From the cell containing the given text, extract its center point as (X, Y) coordinate. 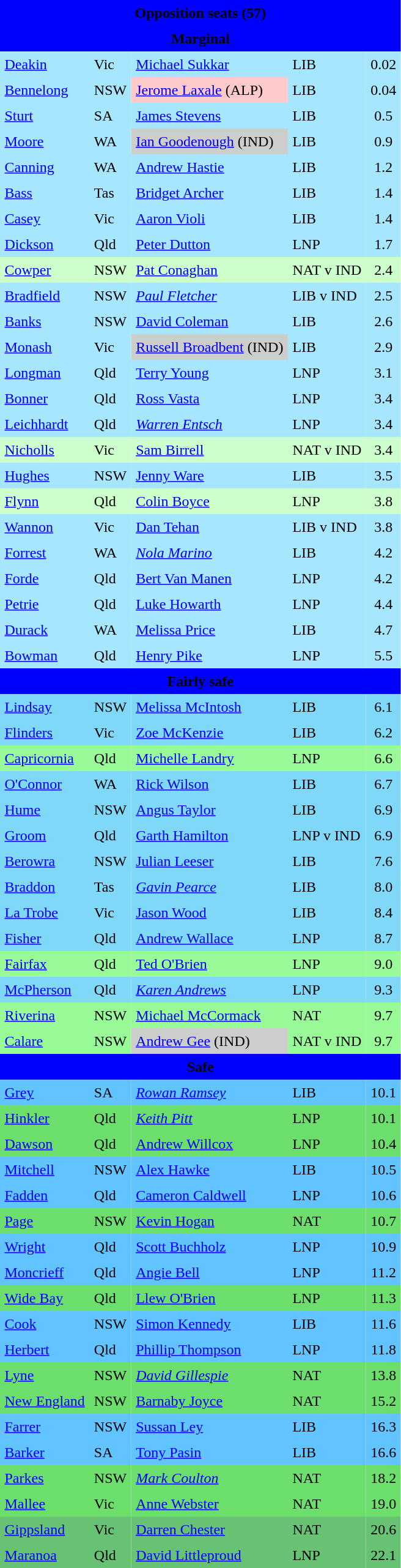
Ross Vasta (210, 399)
Calare (45, 1042)
Parkes (45, 1479)
10.6 (384, 1196)
6.6 (384, 759)
8.7 (384, 939)
Hume (45, 810)
Scott Buchholz (210, 1247)
Ted O'Brien (210, 965)
Phillip Thompson (210, 1350)
Casey (45, 219)
Lyne (45, 1376)
Peter Dutton (210, 245)
La Trobe (45, 913)
10.9 (384, 1247)
Durack (45, 630)
Bass (45, 193)
McPherson (45, 990)
Dan Tehan (210, 528)
8.4 (384, 913)
10.4 (384, 1144)
Jason Wood (210, 913)
Gavin Pearce (210, 887)
2.5 (384, 296)
Forde (45, 579)
11.3 (384, 1299)
11.8 (384, 1350)
0.9 (384, 142)
0.5 (384, 116)
Terry Young (210, 373)
Riverina (45, 1016)
Warren Entsch (210, 425)
Andrew Gee (IND) (210, 1042)
Kevin Hogan (210, 1222)
Bowman (45, 656)
Fairfax (45, 965)
Angus Taylor (210, 810)
Mallee (45, 1504)
Canning (45, 168)
4.7 (384, 630)
16.3 (384, 1427)
Capricornia (45, 759)
1.7 (384, 245)
Mark Coulton (210, 1479)
1.2 (384, 168)
Alex Hawke (210, 1170)
Rowan Ramsey (210, 1093)
Fisher (45, 939)
Luke Howarth (210, 605)
Henry Pike (210, 656)
David Gillespie (210, 1376)
Michael Sukkar (210, 65)
9.3 (384, 990)
Sturt (45, 116)
Russell Broadbent (IND) (210, 348)
LNP v IND (327, 836)
0.02 (384, 65)
3.1 (384, 373)
Paul Fletcher (210, 296)
Safe (200, 1067)
Colin Boyce (210, 502)
Leichhardt (45, 425)
Bert Van Manen (210, 579)
Bridget Archer (210, 193)
Dickson (45, 245)
2.4 (384, 271)
O'Connor (45, 785)
Jerome Laxale (ALP) (210, 91)
Aaron Violi (210, 219)
Garth Hamilton (210, 836)
James Stevens (210, 116)
Forrest (45, 553)
Fairly safe (200, 682)
Wide Bay (45, 1299)
Andrew Wallace (210, 939)
Barker (45, 1453)
10.7 (384, 1222)
Melissa McIntosh (210, 707)
19.0 (384, 1504)
Groom (45, 836)
Flinders (45, 733)
20.6 (384, 1530)
Karen Andrews (210, 990)
9.0 (384, 965)
Michael McCormack (210, 1016)
5.5 (384, 656)
New England (45, 1402)
Fadden (45, 1196)
Herbert (45, 1350)
Angie Bell (210, 1273)
Julian Leeser (210, 862)
Nicholls (45, 450)
7.6 (384, 862)
Llew O'Brien (210, 1299)
10.5 (384, 1170)
Michelle Landry (210, 759)
4.4 (384, 605)
Barnaby Joyce (210, 1402)
Bennelong (45, 91)
Hughes (45, 476)
6.7 (384, 785)
Nola Marino (210, 553)
Tony Pasin (210, 1453)
3.5 (384, 476)
Deakin (45, 65)
Bonner (45, 399)
6.1 (384, 707)
Jenny Ware (210, 476)
11.2 (384, 1273)
Melissa Price (210, 630)
Pat Conaghan (210, 271)
16.6 (384, 1453)
Sussan Ley (210, 1427)
Moore (45, 142)
Andrew Willcox (210, 1144)
Darren Chester (210, 1530)
Farrer (45, 1427)
Petrie (45, 605)
Monash (45, 348)
Cameron Caldwell (210, 1196)
Lindsay (45, 707)
Braddon (45, 887)
Hinkler (45, 1119)
15.2 (384, 1402)
Banks (45, 322)
2.9 (384, 348)
Flynn (45, 502)
Wright (45, 1247)
Keith Pitt (210, 1119)
Berowra (45, 862)
Grey (45, 1093)
Opposition seats (57) (200, 13)
13.8 (384, 1376)
Andrew Hastie (210, 168)
2.6 (384, 322)
Simon Kennedy (210, 1324)
0.04 (384, 91)
Rick Wilson (210, 785)
Dawson (45, 1144)
David Coleman (210, 322)
Longman (45, 373)
6.2 (384, 733)
Page (45, 1222)
Mitchell (45, 1170)
Moncrieff (45, 1273)
Cook (45, 1324)
Marginal (200, 39)
18.2 (384, 1479)
Bradfield (45, 296)
Cowper (45, 271)
Anne Webster (210, 1504)
Zoe McKenzie (210, 733)
Ian Goodenough (IND) (210, 142)
Sam Birrell (210, 450)
8.0 (384, 887)
11.6 (384, 1324)
Wannon (45, 528)
Gippsland (45, 1530)
